Return [x, y] of the center of cell containing provided text 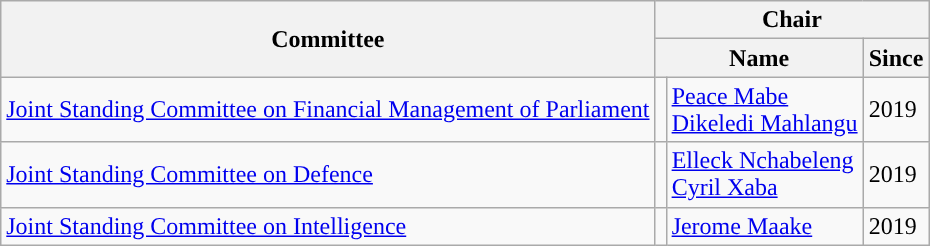
Joint Standing Committee on Financial Management of Parliament [328, 110]
Since [896, 58]
Joint Standing Committee on Intelligence [328, 226]
Peace Mabe Dikeledi Mahlangu [764, 110]
Committee [328, 39]
Name [759, 58]
Jerome Maake [764, 226]
Elleck NchabelengCyril Xaba [764, 174]
Joint Standing Committee on Defence [328, 174]
Chair [792, 20]
